Capture the cell that displays the provided text and extract its [X, Y] central coordinate. 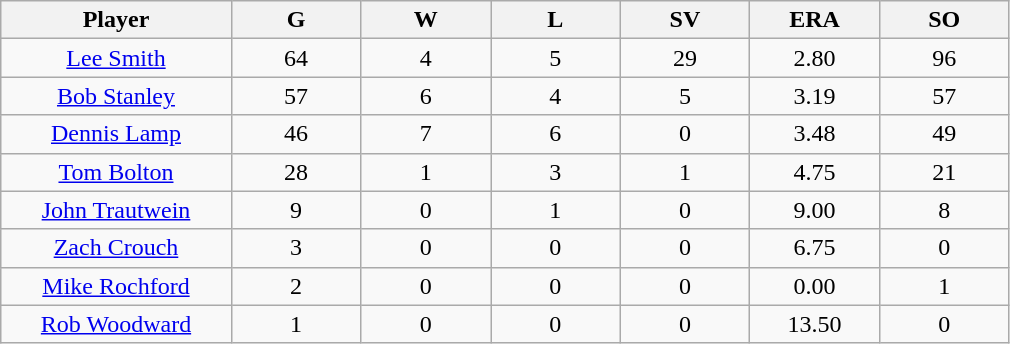
SV [685, 20]
Player [116, 20]
ERA [815, 20]
4.75 [815, 172]
3.19 [815, 96]
21 [944, 172]
13.50 [815, 324]
2.80 [815, 58]
0.00 [815, 286]
G [296, 20]
Lee Smith [116, 58]
46 [296, 134]
2 [296, 286]
28 [296, 172]
7 [426, 134]
6.75 [815, 248]
Bob Stanley [116, 96]
29 [685, 58]
64 [296, 58]
L [555, 20]
W [426, 20]
9 [296, 210]
John Trautwein [116, 210]
9.00 [815, 210]
Rob Woodward [116, 324]
Mike Rochford [116, 286]
96 [944, 58]
3.48 [815, 134]
Zach Crouch [116, 248]
Tom Bolton [116, 172]
8 [944, 210]
49 [944, 134]
Dennis Lamp [116, 134]
SO [944, 20]
